Provide the [x, y] coordinate of the cell's center where the given text is located.  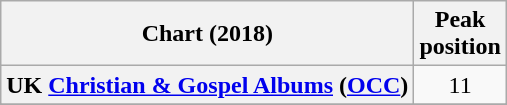
11 [460, 85]
UK Christian & Gospel Albums (OCC) [208, 85]
Peak position [460, 34]
Chart (2018) [208, 34]
